Detect which cell encompasses the target text, then output its [X, Y] center coordinate. 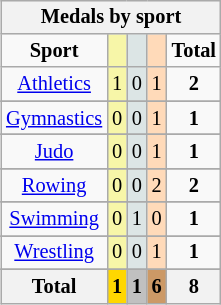
Medals by sport [111, 17]
Sport [54, 51]
Judo [54, 152]
Athletics [54, 84]
Swimming [54, 219]
6 [157, 286]
8 [194, 286]
Rowing [54, 185]
Gymnastics [54, 118]
Wrestling [54, 253]
